Identify which cell holds the provided text, then report its [x, y] central coordinate. 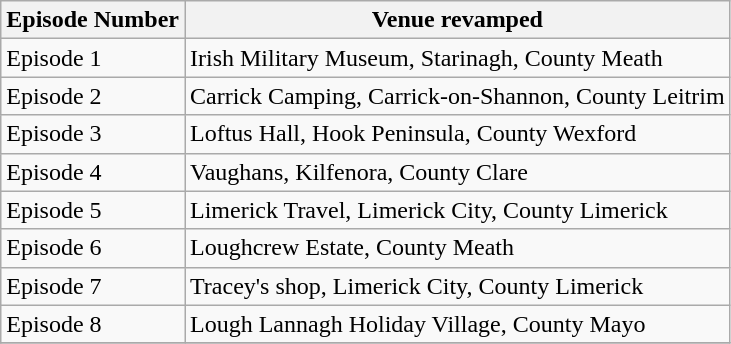
Episode 7 [93, 286]
Loftus Hall, Hook Peninsula, County Wexford [457, 134]
Episode 2 [93, 96]
Carrick Camping, Carrick-on-Shannon, County Leitrim [457, 96]
Irish Military Museum, Starinagh, County Meath [457, 58]
Episode 6 [93, 248]
Loughcrew Estate, County Meath [457, 248]
Tracey's shop, Limerick City, County Limerick [457, 286]
Episode 3 [93, 134]
Episode 8 [93, 324]
Venue revamped [457, 20]
Vaughans, Kilfenora, County Clare [457, 172]
Episode Number [93, 20]
Lough Lannagh Holiday Village, County Mayo [457, 324]
Episode 1 [93, 58]
Limerick Travel, Limerick City, County Limerick [457, 210]
Episode 5 [93, 210]
Episode 4 [93, 172]
